Return the (x, y) coordinate for the center point of the cell that contains the specified text.  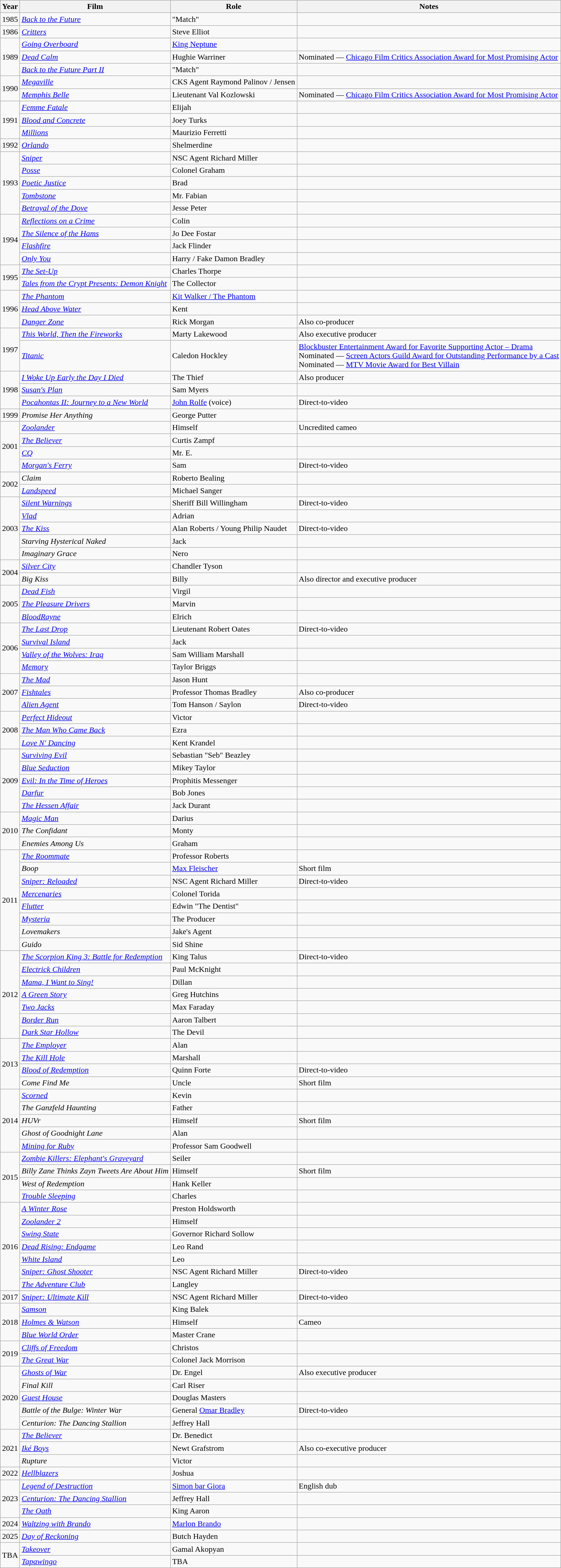
The Phantom (95, 296)
1991 (10, 120)
Sam Myers (234, 390)
Cameo (429, 1322)
Charles (234, 1196)
Flutter (95, 906)
2007 (10, 692)
Survival Island (95, 642)
Iké Boys (95, 1448)
Jo Dee Fostar (234, 233)
Mikey Taylor (234, 768)
A Winter Rose (95, 1209)
Pocahontas II: Journey to a New World (95, 403)
Leo Rand (234, 1247)
Only You (95, 259)
Father (234, 1108)
1996 (10, 309)
2012 (10, 994)
Jack Flinder (234, 246)
Dr. Engel (234, 1372)
Michael Sanger (234, 491)
2008 (10, 730)
Greg Hutchins (234, 995)
Silent Warnings (95, 503)
1986 (10, 32)
1985 (10, 19)
King Neptune (234, 44)
Love N' Dancing (95, 742)
Colonel Jack Morrison (234, 1360)
1992 (10, 145)
Blue Seduction (95, 768)
Sniper: Ghost Shooter (95, 1272)
The Thief (234, 377)
Zoolander 2 (95, 1221)
Douglas Masters (234, 1398)
Perfect Hideout (95, 717)
Dark Star Hollow (95, 1032)
Sam (234, 465)
Lieutenant Robert Oates (234, 629)
Professor Roberts (234, 856)
Simon bar Giora (234, 1486)
Taylor Briggs (234, 667)
HUVr (95, 1120)
Graham (234, 843)
2004 (10, 572)
Memphis Belle (95, 95)
Tom Hanson / Saylon (234, 705)
Morgan's Ferry (95, 465)
Samson (95, 1309)
Danger Zone (95, 321)
Virgil (234, 592)
1994 (10, 240)
Blood of Redemption (95, 1070)
General Omar Bradley (234, 1410)
Enemies Among Us (95, 843)
Steve Elliot (234, 32)
Valley of the Wolves: Iraq (95, 654)
The Set-Up (95, 271)
Preston Holdsworth (234, 1209)
The Pleasure Drivers (95, 604)
Roberto Bealing (234, 478)
Darius (234, 818)
Silver City (95, 566)
Marty Lakewood (234, 334)
Gamal Akopyan (234, 1549)
Max Fleischer (234, 869)
Carl Riser (234, 1385)
Role (234, 7)
The Last Drop (95, 629)
1997 (10, 349)
Edwin "The Dentist" (234, 906)
Ghosts of War (95, 1372)
Elijah (234, 107)
Evil: In the Time of Heroes (95, 780)
2019 (10, 1354)
Joshua (234, 1473)
Mysteria (95, 919)
2011 (10, 900)
Holmes & Watson (95, 1322)
King Talus (234, 957)
Max Faraday (234, 1007)
Jack Durant (234, 806)
King Aaron (234, 1511)
Lovemakers (95, 931)
The Oath (95, 1511)
2022 (10, 1473)
Final Kill (95, 1385)
CQ (95, 453)
Head Above Water (95, 309)
Mercenaries (95, 894)
Paul McKnight (234, 969)
Blue World Order (95, 1335)
This World, Then the Fireworks (95, 334)
Marlon Brando (234, 1524)
Jake's Agent (234, 931)
Megaville (95, 82)
Claim (95, 478)
2025 (10, 1536)
2005 (10, 604)
Lieutenant Val Kozlowski (234, 95)
Christos (234, 1347)
Colin (234, 221)
Kit Walker / The Phantom (234, 296)
Also producer (429, 377)
1990 (10, 88)
Adrian (234, 516)
Langley (234, 1284)
Mr. E. (234, 453)
Mama, I Want to Sing! (95, 982)
George Putter (234, 415)
Landspeed (95, 491)
Marvin (234, 604)
Uncredited cameo (429, 428)
Sheriff Bill Willingham (234, 503)
Electrick Children (95, 969)
Come Find Me (95, 1083)
Sniper (95, 158)
Alan Roberts / Young Philip Naudet (234, 528)
Newt Grafstrom (234, 1448)
Critters (95, 32)
Tapawingo (95, 1561)
2002 (10, 484)
The Silence of the Hams (95, 233)
The Kiss (95, 528)
Seiler (234, 1158)
2009 (10, 780)
Monty (234, 831)
CKS Agent Raymond Palinov / Jensen (234, 82)
Jason Hunt (234, 680)
Professor Thomas Bradley (234, 692)
Colonel Graham (234, 170)
The Employer (95, 1045)
2021 (10, 1448)
The Confidant (95, 831)
Tombstone (95, 196)
Dr. Benedict (234, 1436)
Starving Hysterical Naked (95, 541)
Takeover (95, 1549)
Hughie Warriner (234, 57)
Back to the Future (95, 19)
Flashfire (95, 246)
2024 (10, 1524)
2023 (10, 1498)
Reflections on a Crime (95, 221)
Billy (234, 579)
Ezra (234, 730)
Trouble Sleeping (95, 1196)
Mining for Ruby (95, 1146)
Swing State (95, 1234)
Blood and Concrete (95, 120)
White Island (95, 1259)
Also co-executive producer (429, 1448)
Shelmerdine (234, 145)
Sebastian "Seb" Beazley (234, 755)
2015 (10, 1177)
Colonel Torida (234, 894)
Hellblazers (95, 1473)
Kent (234, 309)
The Kill Hole (95, 1058)
Dead Fish (95, 592)
Back to the Future Part II (95, 70)
English dub (429, 1486)
Kevin (234, 1095)
West of Redemption (95, 1183)
Cliffs of Freedom (95, 1347)
Butch Hayden (234, 1536)
Scorned (95, 1095)
John Rolfe (voice) (234, 403)
Bob Jones (234, 793)
Leo (234, 1259)
Zombie Killers: Elephant's Graveyard (95, 1158)
The Devil (234, 1032)
The Hessen Affair (95, 806)
Zoolander (95, 428)
Guido (95, 944)
1999 (10, 415)
Caledon Hockley (234, 356)
Master Crane (234, 1335)
1998 (10, 390)
BloodRayne (95, 617)
Imaginary Grace (95, 553)
Vlad (95, 516)
Tales from the Crypt Presents: Demon Knight (95, 284)
The Mad (95, 680)
2017 (10, 1297)
Also director and executive producer (429, 579)
Kent Krandel (234, 742)
Darfur (95, 793)
Marshall (234, 1058)
2003 (10, 528)
Posse (95, 170)
2016 (10, 1247)
Boop (95, 869)
Alien Agent (95, 705)
Elrich (234, 617)
Border Run (95, 1020)
Rick Morgan (234, 321)
Going Overboard (95, 44)
Waltzing with Brando (95, 1524)
Surviving Evil (95, 755)
Professor Sam Goodwell (234, 1146)
Sid Shine (234, 944)
Governor Richard Sollow (234, 1234)
Big Kiss (95, 579)
Betrayal of the Dove (95, 208)
Mr. Fabian (234, 196)
The Great War (95, 1360)
Femme Fatale (95, 107)
The Collector (234, 284)
Dead Calm (95, 57)
Titanic (95, 356)
The Roommate (95, 856)
Battle of the Bulge: Winter War (95, 1410)
The Producer (234, 919)
The Scorpion King 3: Battle for Redemption (95, 957)
Day of Reckoning (95, 1536)
2010 (10, 831)
The Man Who Came Back (95, 730)
Legend of Destruction (95, 1486)
Jesse Peter (234, 208)
Promise Her Anything (95, 415)
I Woke Up Early the Day I Died (95, 377)
Nero (234, 553)
Charles Thorpe (234, 271)
Year (10, 7)
The Adventure Club (95, 1284)
Brad (234, 183)
Film (95, 7)
2020 (10, 1398)
Dead Rising: Endgame (95, 1247)
Memory (95, 667)
Sniper: Ultimate Kill (95, 1297)
Harry / Fake Damon Bradley (234, 259)
1995 (10, 277)
Aaron Talbert (234, 1020)
2006 (10, 648)
2018 (10, 1322)
Magic Man (95, 818)
Ghost of Goodnight Lane (95, 1133)
Millions (95, 132)
King Balek (234, 1309)
Hank Keller (234, 1183)
Maurizio Ferretti (234, 132)
Poetic Justice (95, 183)
Curtis Zampf (234, 440)
Orlando (95, 145)
Guest House (95, 1398)
Notes (429, 7)
2013 (10, 1064)
Prophitis Messenger (234, 780)
Susan's Plan (95, 390)
Fishtales (95, 692)
Quinn Forte (234, 1070)
A Green Story (95, 995)
2014 (10, 1120)
Uncle (234, 1083)
Two Jacks (95, 1007)
Sniper: Reloaded (95, 881)
Sam William Marshall (234, 654)
Billy Zane Thinks Zayn Tweets Are About Him (95, 1171)
1993 (10, 183)
Rupture (95, 1461)
1989 (10, 57)
Dillan (234, 982)
Chandler Tyson (234, 566)
2001 (10, 447)
Joey Turks (234, 120)
The Ganzfeld Haunting (95, 1108)
